Return the [x, y] coordinate for the center point of the cell that contains the specified text.  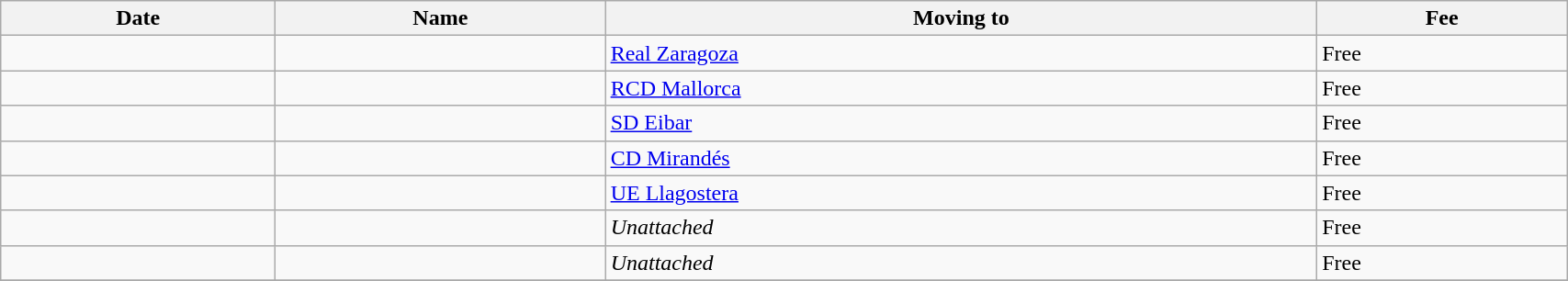
RCD Mallorca [961, 88]
Fee [1442, 18]
CD Mirandés [961, 158]
SD Eibar [961, 123]
Moving to [961, 18]
UE Llagostera [961, 193]
Name [441, 18]
Date [138, 18]
Real Zaragoza [961, 53]
